Identify which cell holds the provided text, then report its [x, y] central coordinate. 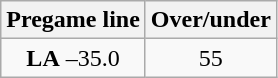
55 [210, 58]
LA –35.0 [74, 58]
Pregame line [74, 20]
Over/under [210, 20]
